Determine the (X, Y) coordinate at the center of the cell enclosing the given text.  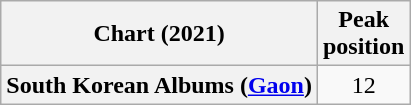
South Korean Albums (Gaon) (160, 85)
Peakposition (363, 34)
Chart (2021) (160, 34)
12 (363, 85)
